Capture the cell that displays the provided text and extract its (x, y) central coordinate. 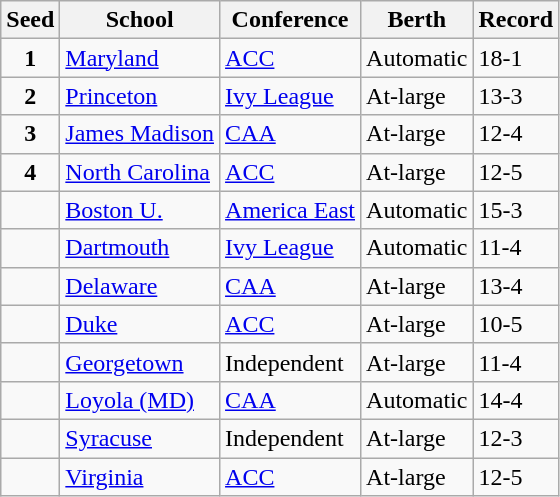
Berth (417, 20)
1 (30, 58)
Georgetown (140, 362)
Maryland (140, 58)
14-4 (516, 400)
12-4 (516, 134)
Boston U. (140, 210)
Syracuse (140, 438)
4 (30, 172)
13-4 (516, 286)
Delaware (140, 286)
America East (290, 210)
15-3 (516, 210)
18-1 (516, 58)
Loyola (MD) (140, 400)
3 (30, 134)
School (140, 20)
James Madison (140, 134)
Dartmouth (140, 248)
10-5 (516, 324)
Princeton (140, 96)
2 (30, 96)
13-3 (516, 96)
Duke (140, 324)
Seed (30, 20)
12-3 (516, 438)
North Carolina (140, 172)
Record (516, 20)
Conference (290, 20)
Virginia (140, 477)
